Capture the cell that displays the provided text and extract its [X, Y] central coordinate. 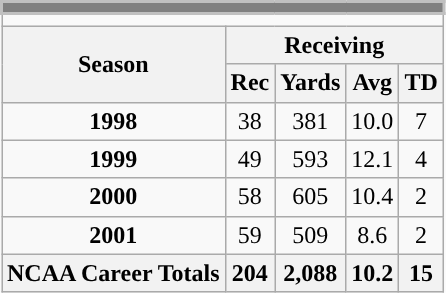
10.4 [372, 197]
2000 [114, 197]
59 [250, 235]
Rec [250, 83]
10.0 [372, 121]
38 [250, 121]
49 [250, 159]
12.1 [372, 159]
Yards [310, 83]
2,088 [310, 273]
4 [421, 159]
15 [421, 273]
1999 [114, 159]
593 [310, 159]
204 [250, 273]
2001 [114, 235]
58 [250, 197]
605 [310, 197]
10.2 [372, 273]
7 [421, 121]
Season [114, 64]
NCAA Career Totals [114, 273]
8.6 [372, 235]
381 [310, 121]
509 [310, 235]
TD [421, 83]
Receiving [334, 45]
Avg [372, 83]
1998 [114, 121]
